Scan for the cell matching the given text and deliver its [x, y] coordinate at center. 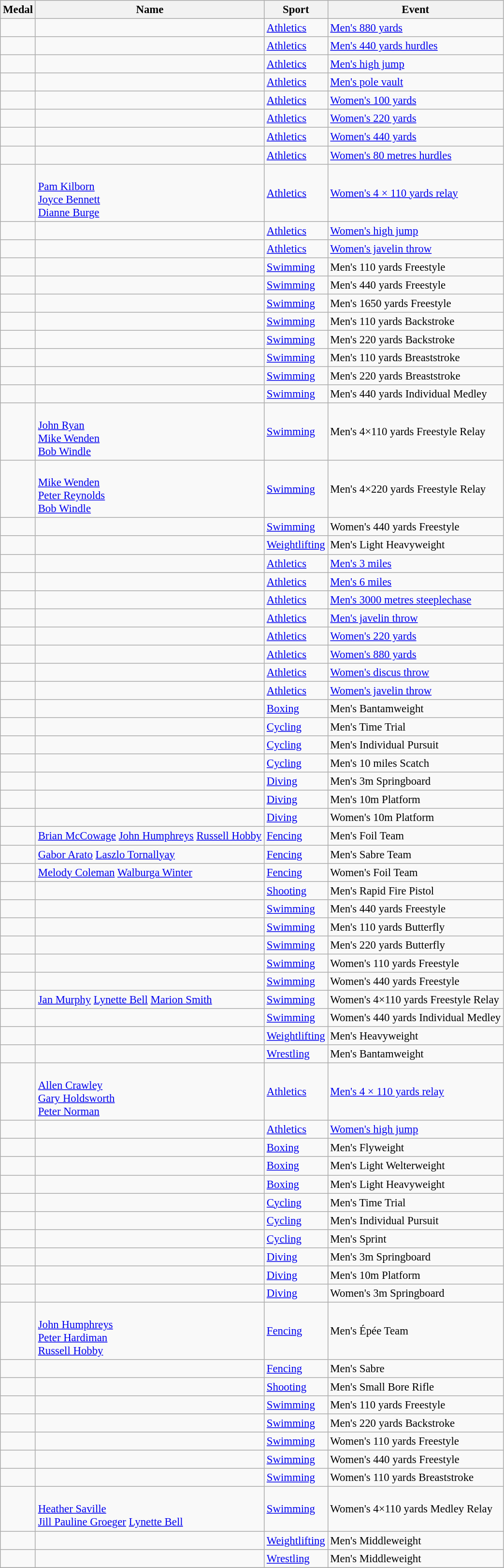
John Ryan Mike Wenden Bob Windle [150, 432]
Men's 4×220 yards Freestyle Relay [416, 489]
Men's Flyweight [416, 1148]
Men's 440 yards hurdles [416, 46]
Men's 6 miles [416, 582]
Women's 440 yards Individual Medley [416, 1018]
Men's 440 yards Individual Medley [416, 394]
Men's Foil Team [416, 836]
Women's Foil Team [416, 872]
Allen Crawley Gary Holdsworth Peter Norman [150, 1092]
Women's 3m Springboard [416, 1293]
Women's 4×110 yards Medley Relay [416, 1509]
Women's 4×110 yards Freestyle Relay [416, 999]
Medal [18, 10]
Women's discus throw [416, 673]
Women's 880 yards [416, 654]
Men's 3 miles [416, 563]
Men's 3000 metres steeplechase [416, 600]
Men's pole vault [416, 82]
Men's 1650 yards Freestyle [416, 303]
Men's 10 miles Scatch [416, 763]
Men's Épée Team [416, 1331]
Men's 880 yards [416, 28]
John Humphreys Peter Hardiman Russell Hobby [150, 1331]
Men's Small Bore Rifle [416, 1387]
Men's 110 yards Backstroke [416, 322]
Name [150, 10]
Men's Rapid Fire Pistol [416, 891]
Women's 440 yards [416, 137]
Heather Saville Jill Pauline Groeger Lynette Bell [150, 1509]
Men's 220 yards Breaststroke [416, 376]
Jan Murphy Lynette Bell Marion Smith [150, 999]
Women's 100 yards [416, 101]
Men's Sabre [416, 1369]
Melody Coleman Walburga Winter [150, 872]
Men's javelin throw [416, 618]
Men's Light Welterweight [416, 1166]
Women's 4 × 110 yards relay [416, 192]
Mike Wenden Peter Reynolds Bob Windle [150, 489]
Men's high jump [416, 64]
Men's 110 yards Breaststroke [416, 358]
Women's 110 yards Breaststroke [416, 1478]
Gabor Arato Laszlo Tornallyay [150, 854]
Men's 110 yards Butterfly [416, 927]
Men's 220 yards Butterfly [416, 945]
Men's 4×110 yards Freestyle Relay [416, 432]
Women's 80 metres hurdles [416, 155]
Men's 4 × 110 yards relay [416, 1092]
Women's 10m Platform [416, 818]
Men's Heavyweight [416, 1036]
Pam Kilborn Joyce Bennett Dianne Burge [150, 192]
Men's Sabre Team [416, 854]
Brian McCowage John Humphreys Russell Hobby [150, 836]
Event [416, 10]
Men's Sprint [416, 1239]
Sport [296, 10]
